Scan for the cell matching the given text and deliver its [x, y] coordinate at center. 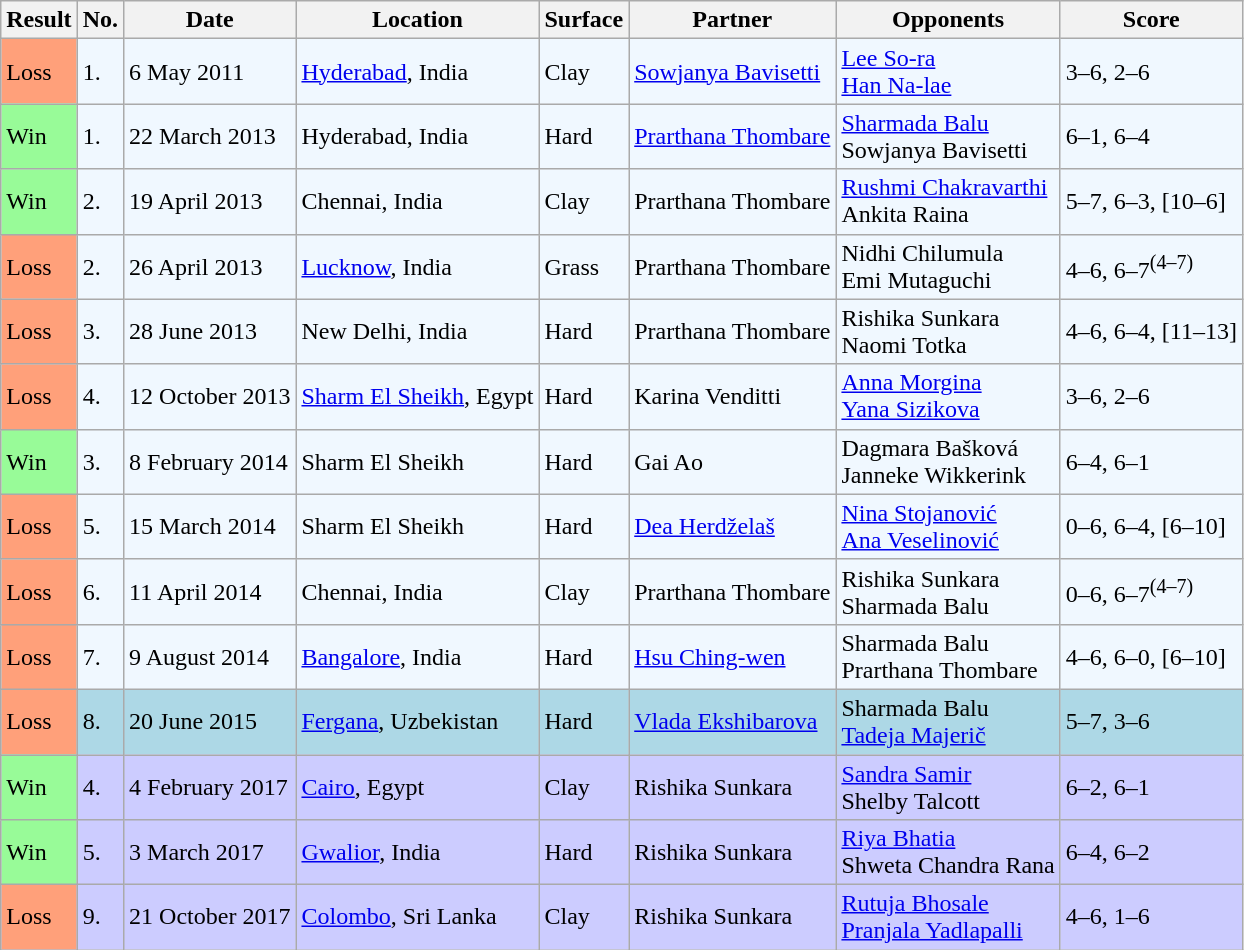
Sharmada Balu Prarthana Thombare [948, 656]
19 April 2013 [210, 202]
20 June 2015 [210, 722]
Lee So-ra Han Na-lae [948, 72]
4–6, 1–6 [1151, 918]
7. [100, 656]
3 March 2017 [210, 852]
Gai Ao [732, 462]
6–2, 6–1 [1151, 786]
11 April 2014 [210, 592]
26 April 2013 [210, 266]
9 August 2014 [210, 656]
4 February 2017 [210, 786]
Score [1151, 20]
15 March 2014 [210, 526]
Sharmada Balu Tadeja Majerič [948, 722]
Rishika Sunkara Naomi Totka [948, 332]
Grass [584, 266]
Dea Herdželaš [732, 526]
Bangalore, India [418, 656]
Sowjanya Bavisetti [732, 72]
Partner [732, 20]
9. [100, 918]
Result [39, 20]
Gwalior, India [418, 852]
Anna Morgina Yana Sizikova [948, 396]
5–7, 6–3, [10–6] [1151, 202]
0–6, 6–7(4–7) [1151, 592]
Cairo, Egypt [418, 786]
Opponents [948, 20]
Riya Bhatia Shweta Chandra Rana [948, 852]
Date [210, 20]
28 June 2013 [210, 332]
5–7, 3–6 [1151, 722]
22 March 2013 [210, 136]
Fergana, Uzbekistan [418, 722]
4–6, 6–7(4–7) [1151, 266]
Sandra Samir Shelby Talcott [948, 786]
6. [100, 592]
6–4, 6–2 [1151, 852]
Location [418, 20]
Nidhi Chilumula Emi Mutaguchi [948, 266]
No. [100, 20]
Dagmara Bašková Janneke Wikkerink [948, 462]
6 May 2011 [210, 72]
21 October 2017 [210, 918]
Rishika Sunkara Sharmada Balu [948, 592]
Lucknow, India [418, 266]
New Delhi, India [418, 332]
4–6, 6–4, [11–13] [1151, 332]
4–6, 6–0, [6–10] [1151, 656]
6–1, 6–4 [1151, 136]
Colombo, Sri Lanka [418, 918]
Rushmi Chakravarthi Ankita Raina [948, 202]
0–6, 6–4, [6–10] [1151, 526]
6–4, 6–1 [1151, 462]
8 February 2014 [210, 462]
Vlada Ekshibarova [732, 722]
Hsu Ching-wen [732, 656]
Nina Stojanović Ana Veselinović [948, 526]
8. [100, 722]
Rutuja Bhosale Pranjala Yadlapalli [948, 918]
Sharmada Balu Sowjanya Bavisetti [948, 136]
Karina Venditti [732, 396]
12 October 2013 [210, 396]
Sharm El Sheikh, Egypt [418, 396]
Surface [584, 20]
